Return [x, y] of the center of cell containing provided text 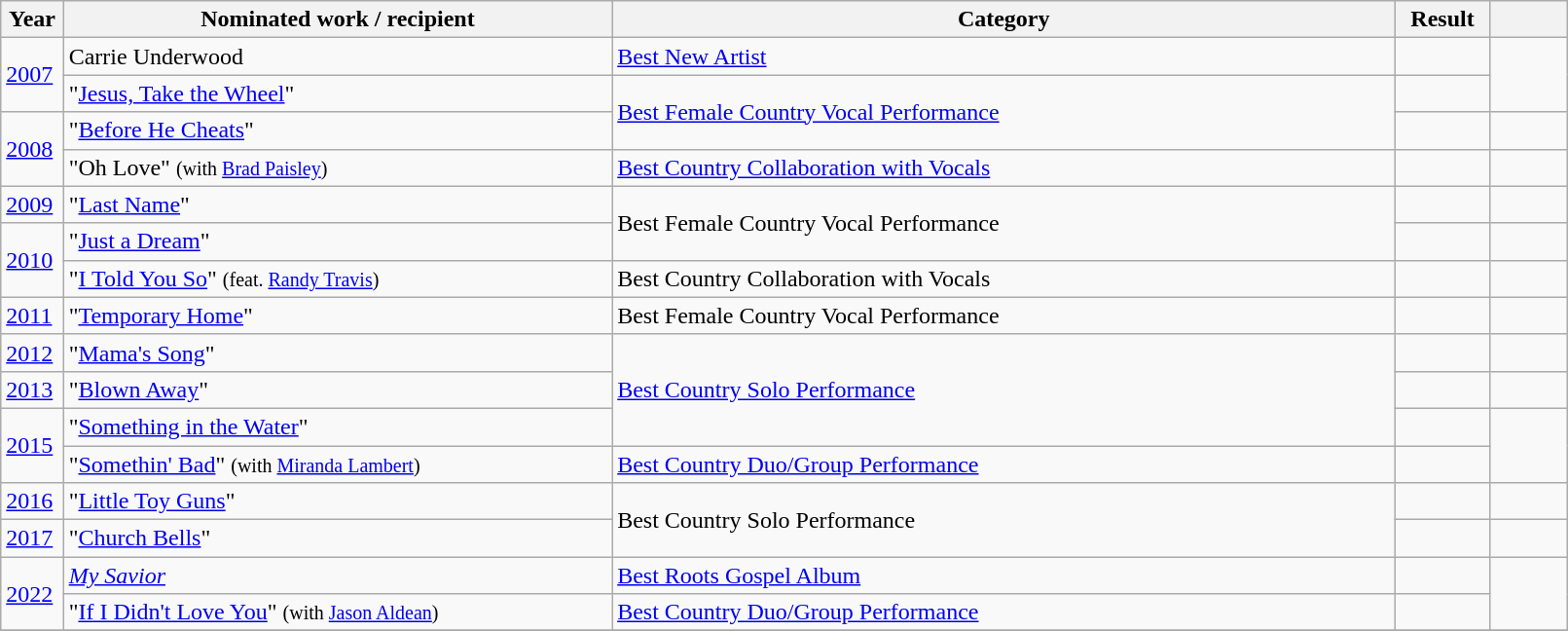
Best New Artist [1004, 56]
"Mama's Song" [338, 353]
"Just a Dream" [338, 241]
Category [1004, 19]
2010 [32, 260]
"Church Bells" [338, 538]
"Jesus, Take the Wheel" [338, 93]
Best Roots Gospel Album [1004, 575]
2015 [32, 445]
2017 [32, 538]
Result [1442, 19]
"Oh Love" (with Brad Paisley) [338, 167]
Year [32, 19]
"If I Didn't Love You" (with Jason Aldean) [338, 612]
2007 [32, 75]
"Temporary Home" [338, 315]
"Last Name" [338, 204]
Carrie Underwood [338, 56]
2016 [32, 501]
2013 [32, 390]
Nominated work / recipient [338, 19]
"Little Toy Guns" [338, 501]
My Savior [338, 575]
2008 [32, 149]
"Before He Cheats" [338, 130]
"Something in the Water" [338, 427]
"Somethin' Bad" (with Miranda Lambert) [338, 464]
2009 [32, 204]
"I Told You So" (feat. Randy Travis) [338, 278]
2011 [32, 315]
"Blown Away" [338, 390]
2012 [32, 353]
2022 [32, 594]
